Scan for the cell matching the given text and deliver its [x, y] coordinate at center. 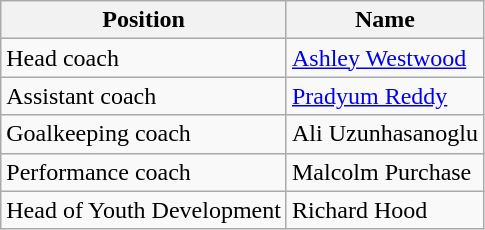
Ali Uzunhasanoglu [384, 134]
Head of Youth Development [144, 210]
Ashley Westwood [384, 58]
Malcolm Purchase [384, 172]
Richard Hood [384, 210]
Pradyum Reddy [384, 96]
Position [144, 20]
Head coach [144, 58]
Performance coach [144, 172]
Assistant coach [144, 96]
Goalkeeping coach [144, 134]
Name [384, 20]
